Pinpoint the cell where the given text exists, returning its (x, y) midpoint coordinate. 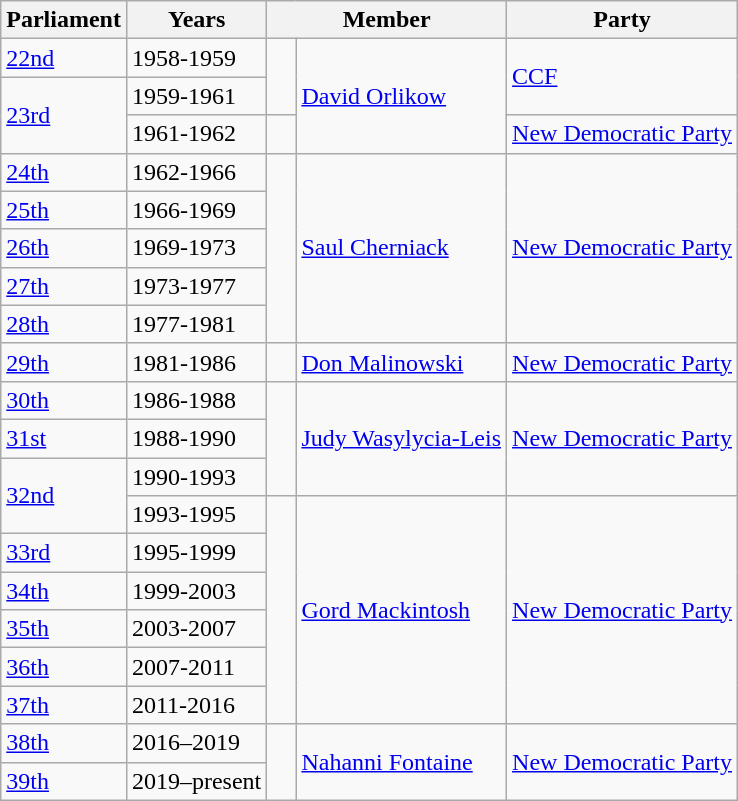
29th (64, 362)
1958-1959 (196, 58)
36th (64, 667)
2003-2007 (196, 629)
Parliament (64, 20)
Years (196, 20)
26th (64, 248)
22nd (64, 58)
2016–2019 (196, 743)
1961-1962 (196, 134)
37th (64, 705)
1962-1966 (196, 172)
38th (64, 743)
Judy Wasylycia-Leis (402, 438)
25th (64, 210)
Don Malinowski (402, 362)
1986-1988 (196, 400)
28th (64, 324)
CCF (622, 77)
1969-1973 (196, 248)
24th (64, 172)
1995-1999 (196, 553)
1988-1990 (196, 438)
1973-1977 (196, 286)
1999-2003 (196, 591)
27th (64, 286)
35th (64, 629)
2011-2016 (196, 705)
1977-1981 (196, 324)
33rd (64, 553)
1993-1995 (196, 515)
39th (64, 781)
1981-1986 (196, 362)
31st (64, 438)
1959-1961 (196, 96)
34th (64, 591)
32nd (64, 496)
Party (622, 20)
23rd (64, 115)
Gord Mackintosh (402, 610)
1966-1969 (196, 210)
Nahanni Fontaine (402, 762)
Member (387, 20)
2007-2011 (196, 667)
2019–present (196, 781)
30th (64, 400)
Saul Cherniack (402, 248)
David Orlikow (402, 96)
1990-1993 (196, 477)
